Detect which cell encompasses the target text, then output its [x, y] center coordinate. 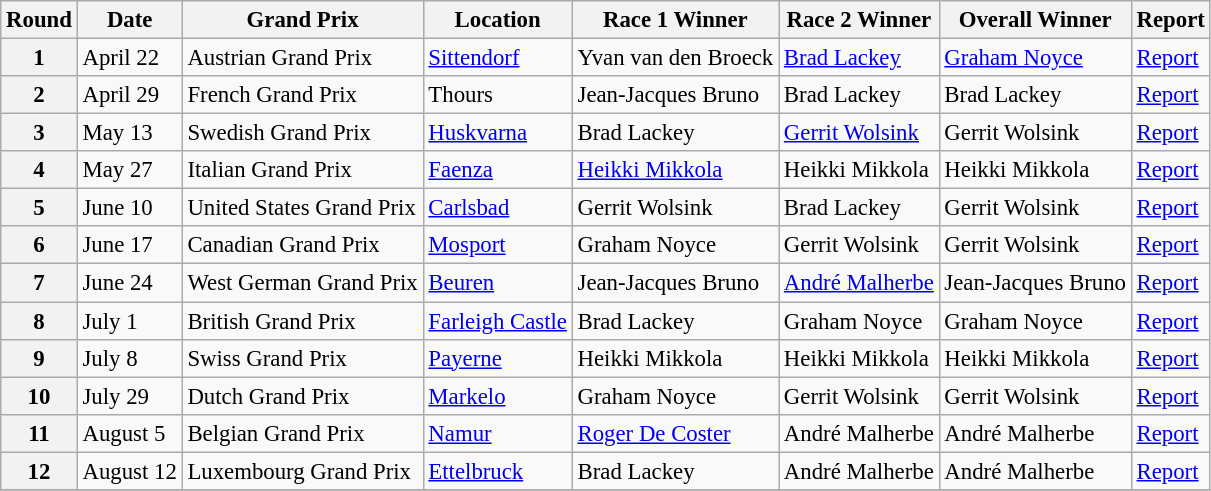
Roger De Coster [675, 433]
Race 2 Winner [860, 20]
Thours [498, 95]
Mosport [498, 245]
Race 1 Winner [675, 20]
Markelo [498, 396]
Austrian Grand Prix [302, 58]
Location [498, 20]
Italian Grand Prix [302, 170]
3 [39, 133]
7 [39, 283]
United States Grand Prix [302, 208]
August 12 [130, 471]
Farleigh Castle [498, 321]
Carlsbad [498, 208]
Dutch Grand Prix [302, 396]
July 8 [130, 358]
11 [39, 433]
June 17 [130, 245]
June 24 [130, 283]
July 29 [130, 396]
May 27 [130, 170]
British Grand Prix [302, 321]
Faenza [498, 170]
June 10 [130, 208]
6 [39, 245]
Swedish Grand Prix [302, 133]
5 [39, 208]
May 13 [130, 133]
2 [39, 95]
Round [39, 20]
Canadian Grand Prix [302, 245]
Overall Winner [1035, 20]
Namur [498, 433]
Grand Prix [302, 20]
Date [130, 20]
8 [39, 321]
August 5 [130, 433]
12 [39, 471]
Huskvarna [498, 133]
Swiss Grand Prix [302, 358]
April 22 [130, 58]
Belgian Grand Prix [302, 433]
4 [39, 170]
April 29 [130, 95]
French Grand Prix [302, 95]
10 [39, 396]
Ettelbruck [498, 471]
Beuren [498, 283]
Yvan van den Broeck [675, 58]
Luxembourg Grand Prix [302, 471]
July 1 [130, 321]
9 [39, 358]
Payerne [498, 358]
West German Grand Prix [302, 283]
1 [39, 58]
Sittendorf [498, 58]
